Return the [X, Y] coordinate for the center point of the cell that contains the specified text.  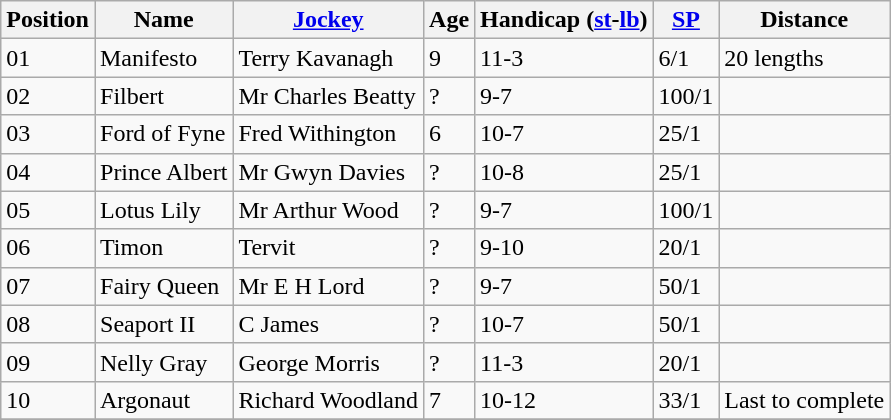
Ford of Fyne [163, 134]
33/1 [686, 400]
Mr Arthur Wood [328, 210]
Distance [804, 20]
02 [48, 96]
Age [450, 20]
Fairy Queen [163, 286]
06 [48, 248]
Mr Charles Beatty [328, 96]
Seaport II [163, 324]
Jockey [328, 20]
Prince Albert [163, 172]
Terry Kavanagh [328, 58]
Mr E H Lord [328, 286]
Tervit [328, 248]
Handicap (st-lb) [564, 20]
10 [48, 400]
Argonaut [163, 400]
10-12 [564, 400]
6 [450, 134]
C James [328, 324]
Lotus Lily [163, 210]
7 [450, 400]
08 [48, 324]
07 [48, 286]
Position [48, 20]
Manifesto [163, 58]
6/1 [686, 58]
Nelly Gray [163, 362]
Mr Gwyn Davies [328, 172]
Fred Withington [328, 134]
20 lengths [804, 58]
Filbert [163, 96]
04 [48, 172]
SP [686, 20]
9-10 [564, 248]
Richard Woodland [328, 400]
01 [48, 58]
03 [48, 134]
George Morris [328, 362]
05 [48, 210]
09 [48, 362]
9 [450, 58]
10-8 [564, 172]
Timon [163, 248]
Last to complete [804, 400]
Name [163, 20]
